Determine the [X, Y] coordinate at the center of the cell enclosing the given text.  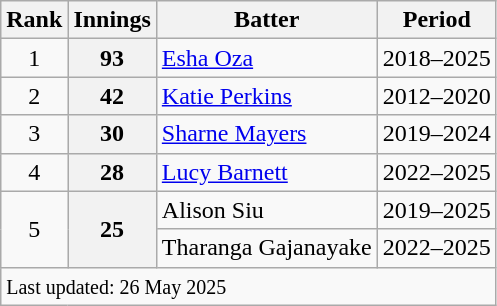
3 [34, 134]
4 [34, 172]
2 [34, 96]
1 [34, 58]
Sharne Mayers [266, 134]
Alison Siu [266, 210]
2019–2024 [436, 134]
Innings [112, 20]
Lucy Barnett [266, 172]
Batter [266, 20]
Esha Oza [266, 58]
28 [112, 172]
Tharanga Gajanayake [266, 248]
2018–2025 [436, 58]
Rank [34, 20]
2012–2020 [436, 96]
42 [112, 96]
Period [436, 20]
5 [34, 229]
Last updated: 26 May 2025 [249, 286]
93 [112, 58]
Katie Perkins [266, 96]
25 [112, 229]
2019–2025 [436, 210]
30 [112, 134]
